Pinpoint the cell where the given text exists, returning its (X, Y) midpoint coordinate. 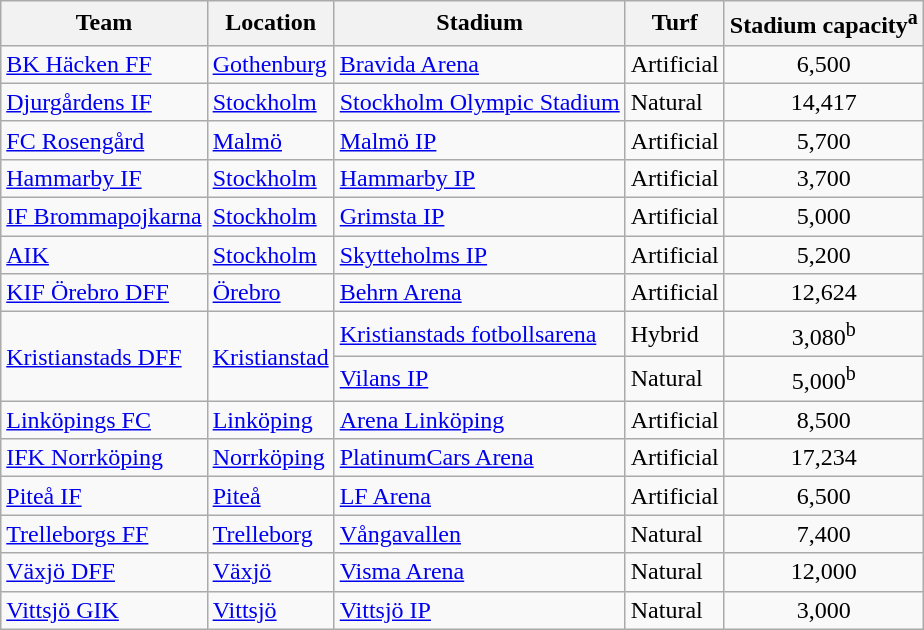
IF Brommapojkarna (104, 217)
Malmö (270, 140)
Örebro (270, 293)
Linköpings FC (104, 420)
Team (104, 24)
Bravida Arena (480, 64)
Hammarby IP (480, 178)
Grimsta IP (480, 217)
8,500 (824, 420)
Vångavallen (480, 534)
Kristianstads DFF (104, 356)
Stadium capacitya (824, 24)
LF Arena (480, 496)
Piteå (270, 496)
Turf (674, 24)
5,000b (824, 378)
Vittsjö IP (480, 610)
5,000 (824, 217)
3,700 (824, 178)
Norrköping (270, 458)
PlatinumCars Arena (480, 458)
5,700 (824, 140)
5,200 (824, 255)
Behrn Arena (480, 293)
Stockholm Olympic Stadium (480, 102)
Kristianstads fotbollsarena (480, 334)
BK Häcken FF (104, 64)
14,417 (824, 102)
Vittsjö (270, 610)
3,000 (824, 610)
Malmö IP (480, 140)
Stadium (480, 24)
Skytteholms IP (480, 255)
Piteå IF (104, 496)
Visma Arena (480, 572)
Location (270, 24)
3,080b (824, 334)
Hybrid (674, 334)
17,234 (824, 458)
12,624 (824, 293)
12,000 (824, 572)
Trelleborgs FF (104, 534)
Kristianstad (270, 356)
Växjö (270, 572)
Växjö DFF (104, 572)
Vittsjö GIK (104, 610)
Linköping (270, 420)
FC Rosengård (104, 140)
Djurgårdens IF (104, 102)
7,400 (824, 534)
Hammarby IF (104, 178)
KIF Örebro DFF (104, 293)
Arena Linköping (480, 420)
Trelleborg (270, 534)
AIK (104, 255)
Gothenburg (270, 64)
IFK Norrköping (104, 458)
Vilans IP (480, 378)
